Locate the cell with the specified text and output its [X, Y] center coordinate. 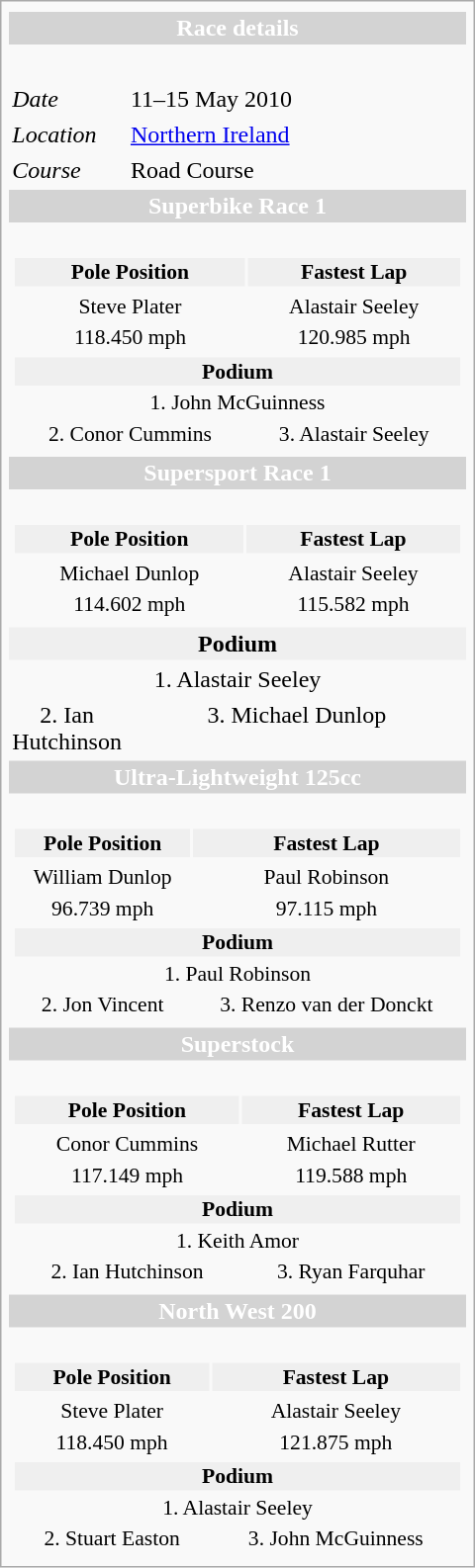
Northern Ireland [297, 134]
117.149 mph [127, 1176]
Conor Cummins [127, 1144]
3. Ryan Farquhar [351, 1271]
Date [67, 99]
Michael Rutter [351, 1144]
Pole Position Fastest Lap Steve Plater Alastair Seeley 118.450 mph 120.985 mph Podium 1. John McGuinness 2. Conor Cummins 3. Alastair Seeley [237, 340]
Location [67, 134]
3. Michael Dunlop [297, 729]
Supersport Race 1 [237, 473]
Superstock [237, 1044]
120.985 mph [354, 337]
2. Conor Cummins [130, 434]
North West 200 [237, 1311]
119.588 mph [351, 1176]
Pole Position Fastest Lap William Dunlop Paul Robinson 96.739 mph 97.115 mph Podium 1. Paul Robinson 2. Jon Vincent 3. Renzo van der Donckt [237, 912]
96.739 mph [103, 909]
11–15 May 2010 [297, 99]
115.582 mph [353, 604]
97.115 mph [327, 909]
William Dunlop [103, 877]
Road Course [297, 170]
2. Jon Vincent [103, 1004]
Ultra-Lightweight 125cc [237, 777]
Paul Robinson [327, 877]
114.602 mph [129, 604]
Race details [237, 28]
Pole Position Fastest Lap Steve Plater Alastair Seeley 118.450 mph 121.875 mph Podium 1. Alastair Seeley 2. Stuart Easton 3. John McGuinness [237, 1445]
3. Renzo van der Donckt [327, 1004]
Superbike Race 1 [237, 206]
2. Stuart Easton [112, 1538]
1. Keith Amor [237, 1241]
3. Alastair Seeley [354, 434]
Michael Dunlop [129, 573]
Pole Position Fastest Lap Michael Dunlop Alastair Seeley 114.602 mph 115.582 mph [237, 559]
1. John McGuinness [237, 402]
3. John McGuinness [336, 1538]
1. Paul Robinson [237, 974]
121.875 mph [336, 1442]
Course [67, 170]
Pole Position Fastest Lap Conor Cummins Michael Rutter 117.149 mph 119.588 mph Podium 1. Keith Amor 2. Ian Hutchinson 3. Ryan Farquhar [237, 1178]
